Provide the [x, y] coordinate of the cell's center where the given text is located.  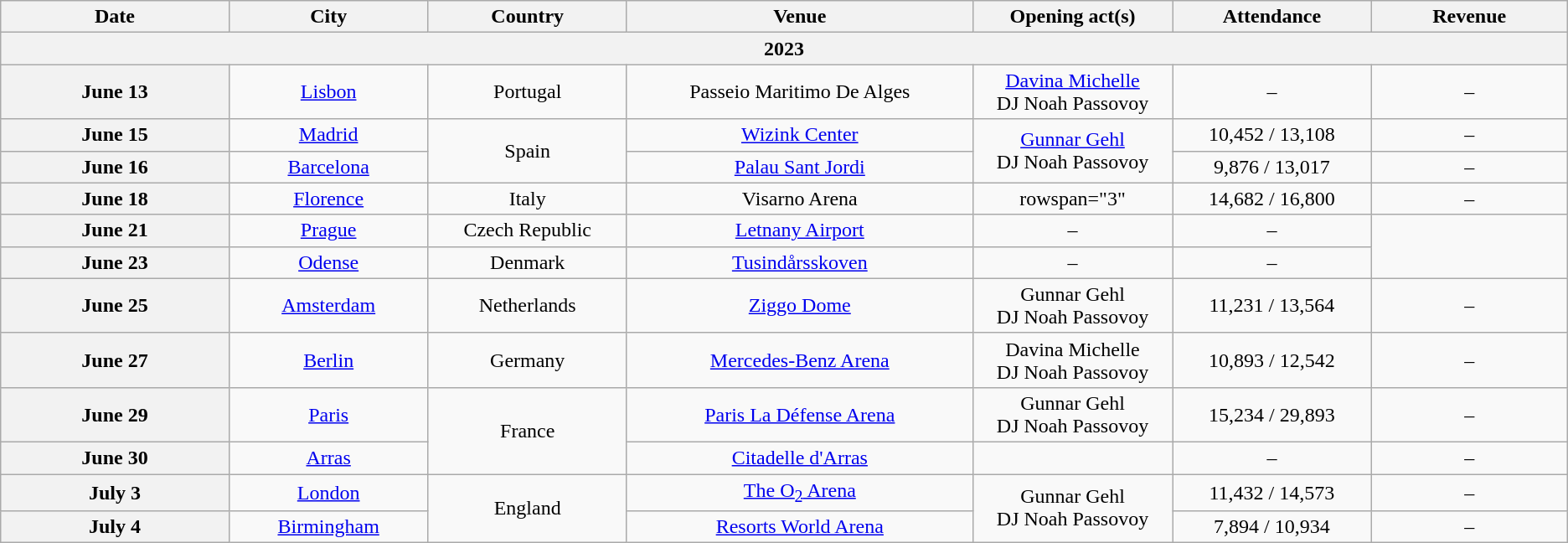
France [528, 431]
Italy [528, 199]
June 16 [115, 167]
7,894 / 10,934 [1271, 527]
14,682 / 16,800 [1271, 199]
City [328, 17]
Venue [799, 17]
June 15 [115, 135]
June 18 [115, 199]
Odense [328, 262]
Portugal [528, 92]
11,432 / 14,573 [1271, 493]
London [328, 493]
Attendance [1271, 17]
Berlin [328, 360]
The O2 Arena [799, 493]
Denmark [528, 262]
Revenue [1469, 17]
Palau Sant Jordi [799, 167]
Arras [328, 458]
rowspan="3" [1072, 199]
Florence [328, 199]
Opening act(s) [1072, 17]
Mercedes-Benz Arena [799, 360]
June 27 [115, 360]
Barcelona [328, 167]
Wizink Center [799, 135]
10,893 / 12,542 [1271, 360]
Passeio Maritimo De Alges [799, 92]
Date [115, 17]
June 21 [115, 230]
Spain [528, 151]
Prague [328, 230]
Czech Republic [528, 230]
June 29 [115, 414]
June 13 [115, 92]
Lisbon [328, 92]
Netherlands [528, 305]
Country [528, 17]
July 4 [115, 527]
10,452 / 13,108 [1271, 135]
Ziggo Dome [799, 305]
2023 [784, 49]
Visarno Arena [799, 199]
Germany [528, 360]
Madrid [328, 135]
July 3 [115, 493]
Paris La Défense Arena [799, 414]
Birmingham [328, 527]
Citadelle d'Arras [799, 458]
Amsterdam [328, 305]
June 25 [115, 305]
June 30 [115, 458]
Tusindårsskoven [799, 262]
15,234 / 29,893 [1271, 414]
11,231 / 13,564 [1271, 305]
9,876 / 13,017 [1271, 167]
June 23 [115, 262]
England [528, 509]
Paris [328, 414]
Resorts World Arena [799, 527]
Letnany Airport [799, 230]
